Capture the cell that displays the provided text and extract its [X, Y] central coordinate. 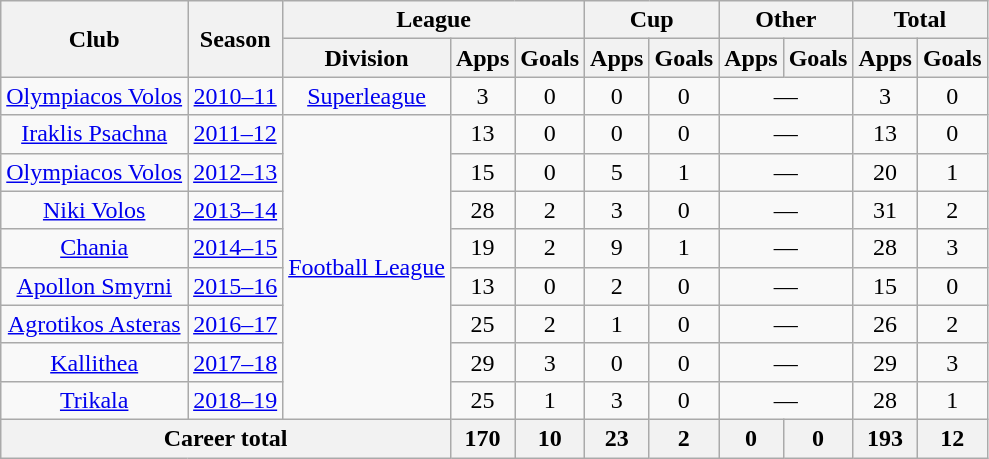
2012–13 [236, 172]
Football League [367, 267]
Kallithea [94, 362]
193 [885, 438]
2014–15 [236, 248]
12 [952, 438]
Career total [226, 438]
2011–12 [236, 134]
170 [482, 438]
Superleague [367, 96]
23 [617, 438]
Total [920, 20]
9 [617, 248]
Cup [652, 20]
Club [94, 39]
20 [885, 172]
2017–18 [236, 362]
26 [885, 324]
Trikala [94, 400]
Niki Volos [94, 210]
31 [885, 210]
Agrotikos Asteras [94, 324]
Season [236, 39]
Chania [94, 248]
19 [482, 248]
2016–17 [236, 324]
2013–14 [236, 210]
Iraklis Psachna [94, 134]
5 [617, 172]
2018–19 [236, 400]
League [434, 20]
10 [550, 438]
2010–11 [236, 96]
Other [786, 20]
Division [367, 58]
Apollon Smyrni [94, 286]
2015–16 [236, 286]
